Detect which cell encompasses the target text, then output its [x, y] center coordinate. 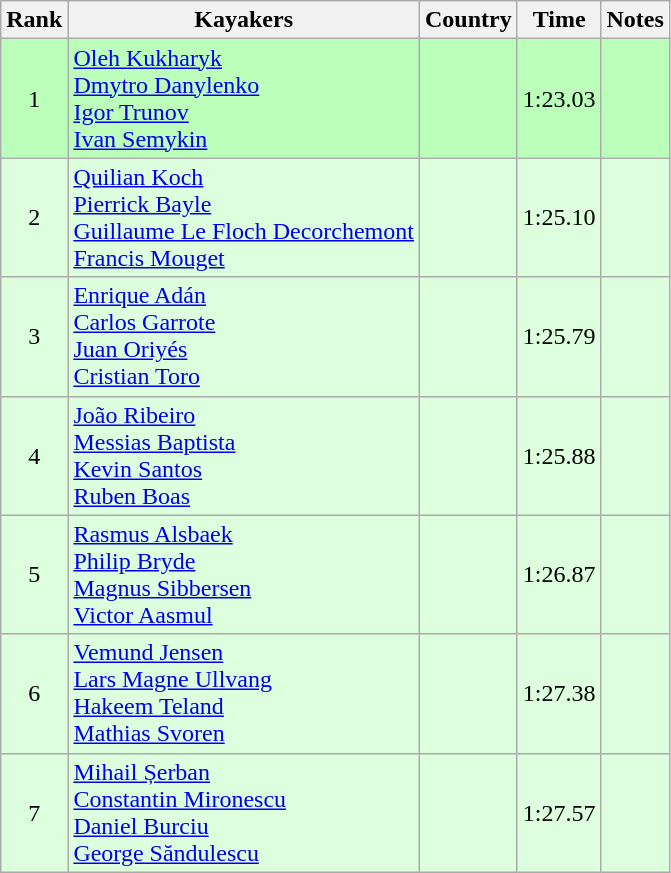
1:25.88 [559, 456]
7 [34, 812]
Vemund JensenLars Magne UllvangHakeem TelandMathias Svoren [244, 694]
Oleh KukharykDmytro DanylenkoIgor TrunovIvan Semykin [244, 98]
1:25.79 [559, 336]
Country [468, 20]
Rasmus AlsbaekPhilip BrydeMagnus SibbersenVictor Aasmul [244, 574]
Time [559, 20]
João RibeiroMessias BaptistaKevin SantosRuben Boas [244, 456]
3 [34, 336]
1:23.03 [559, 98]
4 [34, 456]
Rank [34, 20]
6 [34, 694]
Kayakers [244, 20]
5 [34, 574]
1:27.57 [559, 812]
1:27.38 [559, 694]
Quilian KochPierrick BayleGuillaume Le Floch DecorchemontFrancis Mouget [244, 218]
Enrique AdánCarlos GarroteJuan OriyésCristian Toro [244, 336]
Mihail ȘerbanConstantin MironescuDaniel BurciuGeorge Săndulescu [244, 812]
2 [34, 218]
Notes [635, 20]
1:25.10 [559, 218]
1 [34, 98]
1:26.87 [559, 574]
